Scan for the cell matching the given text and deliver its (X, Y) coordinate at center. 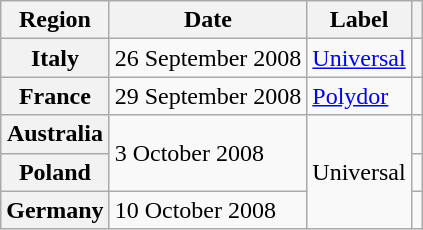
10 October 2008 (208, 210)
29 September 2008 (208, 96)
Date (208, 20)
France (55, 96)
Region (55, 20)
26 September 2008 (208, 58)
Australia (55, 134)
Italy (55, 58)
3 October 2008 (208, 153)
Germany (55, 210)
Polydor (359, 96)
Poland (55, 172)
Label (359, 20)
